Return [x, y] of the center of cell containing provided text 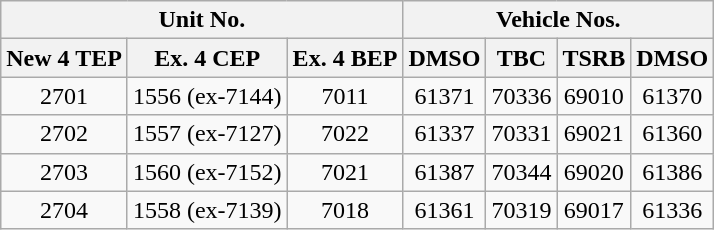
61387 [444, 172]
70319 [522, 210]
69020 [594, 172]
New 4 TEP [64, 58]
2702 [64, 134]
61336 [672, 210]
61386 [672, 172]
7022 [345, 134]
2701 [64, 96]
70344 [522, 172]
70336 [522, 96]
2703 [64, 172]
69010 [594, 96]
1558 (ex-7139) [207, 210]
7011 [345, 96]
Ex. 4 BEP [345, 58]
7018 [345, 210]
Unit No. [202, 20]
61370 [672, 96]
1557 (ex-7127) [207, 134]
1560 (ex-7152) [207, 172]
7021 [345, 172]
70331 [522, 134]
61371 [444, 96]
1556 (ex-7144) [207, 96]
61361 [444, 210]
Vehicle Nos. [558, 20]
2704 [64, 210]
TSRB [594, 58]
Ex. 4 CEP [207, 58]
69021 [594, 134]
TBC [522, 58]
69017 [594, 210]
61337 [444, 134]
61360 [672, 134]
